Provide the (X, Y) coordinate of the cell's center where the given text is located.  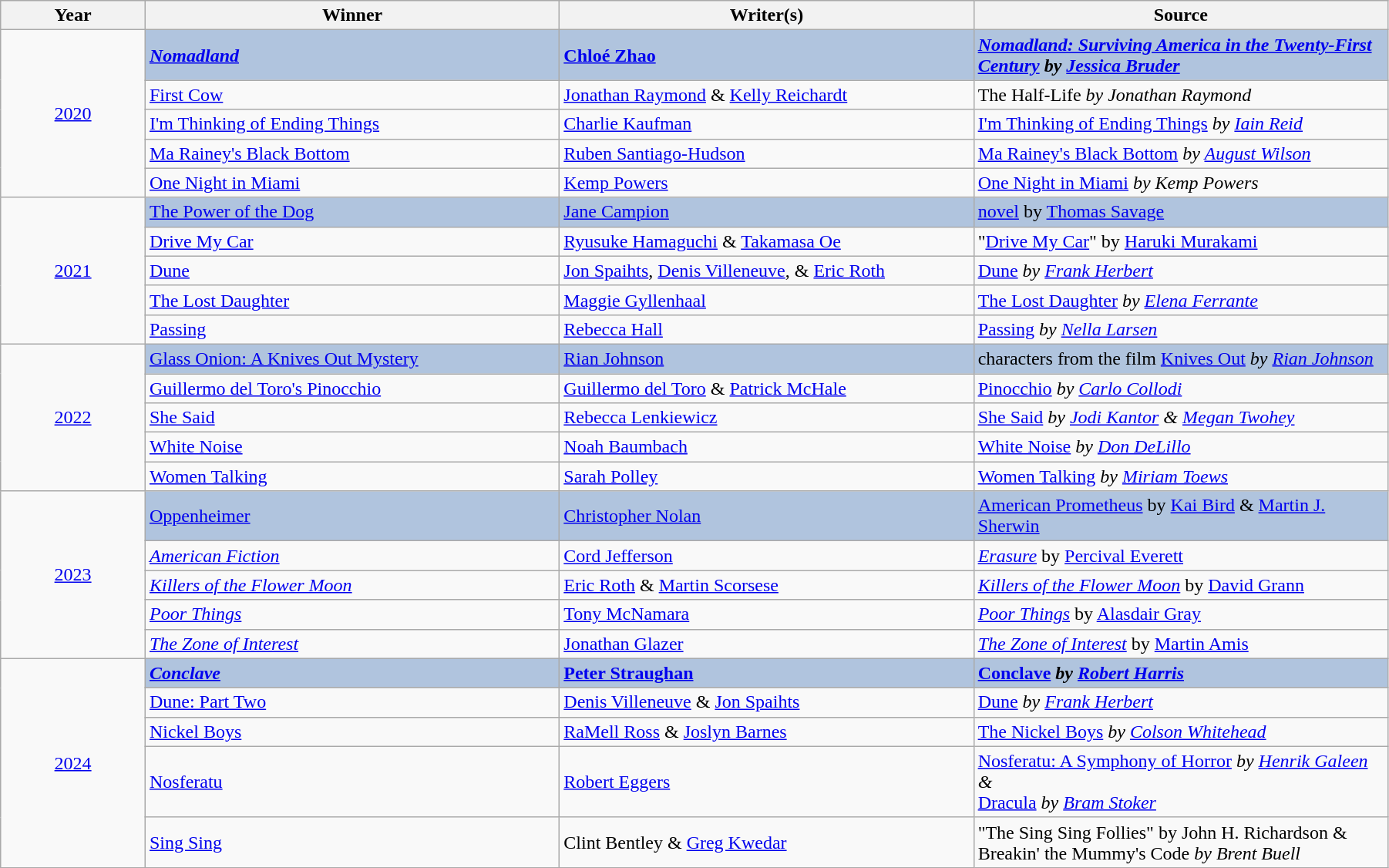
Tony McNamara (766, 614)
The Half-Life by Jonathan Raymond (1181, 95)
Nosferatu: A Symphony of Horror by Henrik Galeen &Dracula by Bram Stoker (1181, 782)
Passing (351, 329)
Sarah Polley (766, 476)
American Fiction (351, 556)
Clint Bentley & Greg Kwedar (766, 842)
Ma Rainey's Black Bottom (351, 153)
Charlie Kaufman (766, 124)
Pinocchio by Carlo Collodi (1181, 388)
Peter Straughan (766, 673)
Killers of the Flower Moon (351, 585)
Women Talking by Miriam Toews (1181, 476)
Killers of the Flower Moon by David Grann (1181, 585)
"The Sing Sing Follies" by John H. Richardson & Breakin' the Mummy's Code by Brent Buell (1181, 842)
Year (73, 15)
Jon Spaihts, Denis Villeneuve, & Eric Roth (766, 271)
Poor Things by Alasdair Gray (1181, 614)
"Drive My Car" by Haruki Murakami (1181, 241)
Nomadland (351, 56)
I'm Thinking of Ending Things (351, 124)
Dune: Part Two (351, 702)
Chloé Zhao (766, 56)
Jonathan Glazer (766, 644)
2020 (73, 114)
One Night in Miami (351, 183)
Conclave by Robert Harris (1181, 673)
The Power of the Dog (351, 212)
Passing by Nella Larsen (1181, 329)
American Prometheus by Kai Bird & Martin J. Sherwin (1181, 516)
novel by Thomas Savage (1181, 212)
Dune (351, 271)
She Said by Jodi Kantor & Megan Twohey (1181, 418)
Ma Rainey's Black Bottom by August Wilson (1181, 153)
The Zone of Interest (351, 644)
She Said (351, 418)
The Lost Daughter by Elena Ferrante (1181, 300)
RaMell Ross & Joslyn Barnes (766, 732)
One Night in Miami by Kemp Powers (1181, 183)
Source (1181, 15)
The Zone of Interest by Martin Amis (1181, 644)
The Lost Daughter (351, 300)
Women Talking (351, 476)
White Noise by Don DeLillo (1181, 447)
Nosferatu (351, 782)
Writer(s) (766, 15)
Conclave (351, 673)
Ryusuke Hamaguchi & Takamasa Oe (766, 241)
2023 (73, 575)
Winner (351, 15)
Ruben Santiago-Hudson (766, 153)
Guillermo del Toro's Pinocchio (351, 388)
Eric Roth & Martin Scorsese (766, 585)
characters from the film Knives Out by Rian Johnson (1181, 358)
Glass Onion: A Knives Out Mystery (351, 358)
2022 (73, 417)
Erasure by Percival Everett (1181, 556)
Maggie Gyllenhaal (766, 300)
Cord Jefferson (766, 556)
White Noise (351, 447)
2021 (73, 271)
The Nickel Boys by Colson Whitehead (1181, 732)
Oppenheimer (351, 516)
Kemp Powers (766, 183)
Sing Sing (351, 842)
Drive My Car (351, 241)
First Cow (351, 95)
Rian Johnson (766, 358)
Denis Villeneuve & Jon Spaihts (766, 702)
Jane Campion (766, 212)
2024 (73, 763)
Guillermo del Toro & Patrick McHale (766, 388)
Jonathan Raymond & Kelly Reichardt (766, 95)
Noah Baumbach (766, 447)
Poor Things (351, 614)
Christopher Nolan (766, 516)
Nomadland: Surviving America in the Twenty-First Century by Jessica Bruder (1181, 56)
Nickel Boys (351, 732)
Rebecca Hall (766, 329)
I'm Thinking of Ending Things by Iain Reid (1181, 124)
Robert Eggers (766, 782)
Rebecca Lenkiewicz (766, 418)
